Return the (x, y) coordinate for the center point of the cell that contains the specified text.  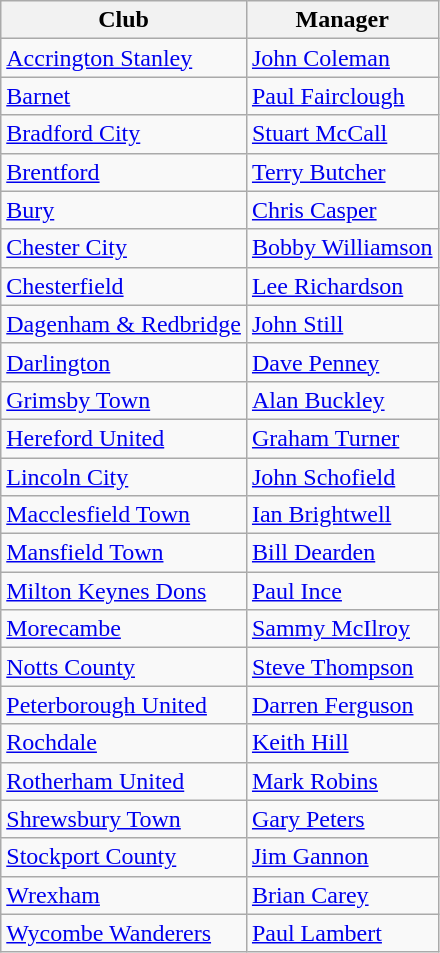
Paul Fairclough (342, 96)
Shrewsbury Town (124, 819)
Bill Dearden (342, 553)
Manager (342, 20)
Milton Keynes Dons (124, 591)
Accrington Stanley (124, 58)
Chesterfield (124, 286)
Wycombe Wanderers (124, 933)
Wrexham (124, 895)
Paul Lambert (342, 933)
Chris Casper (342, 210)
Sammy McIlroy (342, 629)
Brian Carey (342, 895)
Alan Buckley (342, 400)
Rotherham United (124, 781)
Darlington (124, 362)
Dave Penney (342, 362)
Peterborough United (124, 705)
John Still (342, 324)
Bury (124, 210)
Steve Thompson (342, 667)
Bobby Williamson (342, 248)
Lincoln City (124, 477)
Gary Peters (342, 819)
Jim Gannon (342, 857)
Club (124, 20)
Ian Brightwell (342, 515)
Notts County (124, 667)
Mark Robins (342, 781)
Mansfield Town (124, 553)
Lee Richardson (342, 286)
Dagenham & Redbridge (124, 324)
Stockport County (124, 857)
Graham Turner (342, 438)
Bradford City (124, 134)
John Coleman (342, 58)
Terry Butcher (342, 172)
Chester City (124, 248)
Darren Ferguson (342, 705)
Keith Hill (342, 743)
Grimsby Town (124, 400)
Hereford United (124, 438)
Paul Ince (342, 591)
Stuart McCall (342, 134)
Morecambe (124, 629)
Macclesfield Town (124, 515)
John Schofield (342, 477)
Rochdale (124, 743)
Barnet (124, 96)
Brentford (124, 172)
